Find where the given text appears and provide that cell's center as [x, y] coordinate. 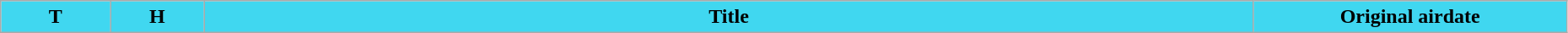
Title [729, 17]
H [157, 17]
T [56, 17]
Original airdate [1410, 17]
